Identify which cell holds the provided text, then report its (X, Y) central coordinate. 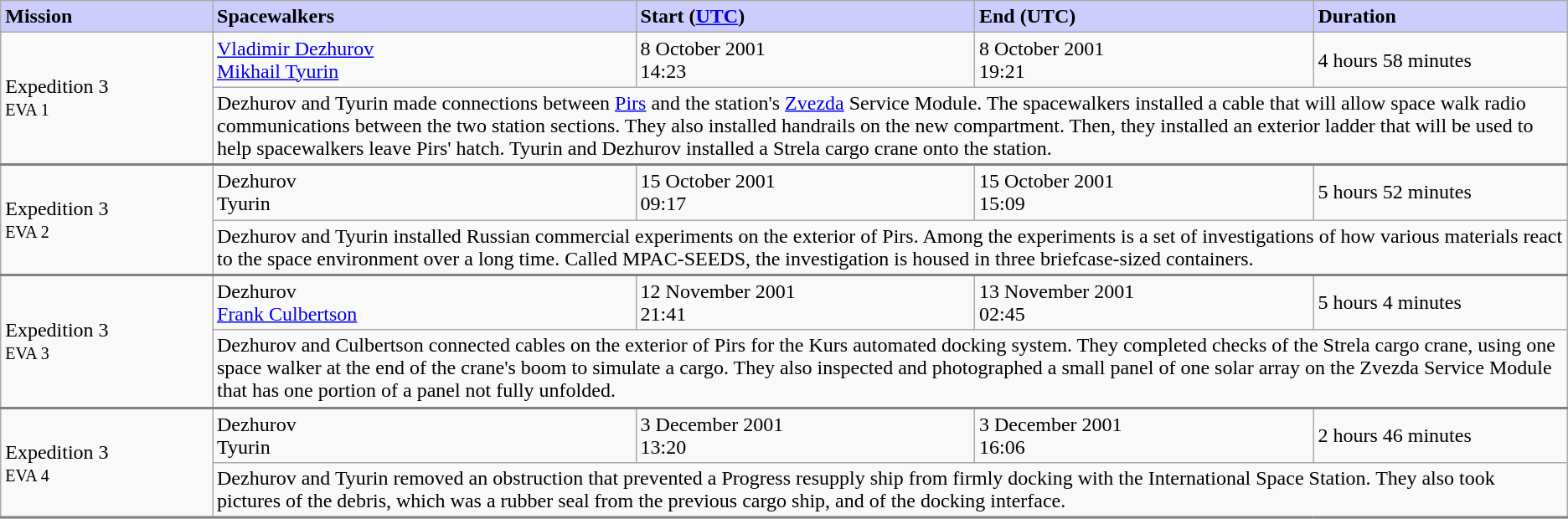
15 October 2001 09:17 (805, 193)
Expedition 3EVA 3 (107, 342)
Dezhurov Frank Culbertson (425, 302)
8 October 2001 19:21 (1143, 60)
5 hours 4 minutes (1441, 302)
4 hours 58 minutes (1441, 60)
Start (UTC) (805, 17)
Mission (107, 17)
2 hours 46 minutes (1441, 435)
5 hours 52 minutes (1441, 193)
13 November 2001 02:45 (1143, 302)
8 October 2001 14:23 (805, 60)
Expedition 3EVA 4 (107, 463)
3 December 2001 13:20 (805, 435)
Expedition 3EVA 1 (107, 99)
Duration (1441, 17)
End (UTC) (1143, 17)
Vladimir Dezhurov Mikhail Tyurin (425, 60)
Spacewalkers (425, 17)
12 November 2001 21:41 (805, 302)
Expedition 3EVA 2 (107, 220)
3 December 2001 16:06 (1143, 435)
15 October 2001 15:09 (1143, 193)
